Identify which cell holds the provided text, then report its (X, Y) central coordinate. 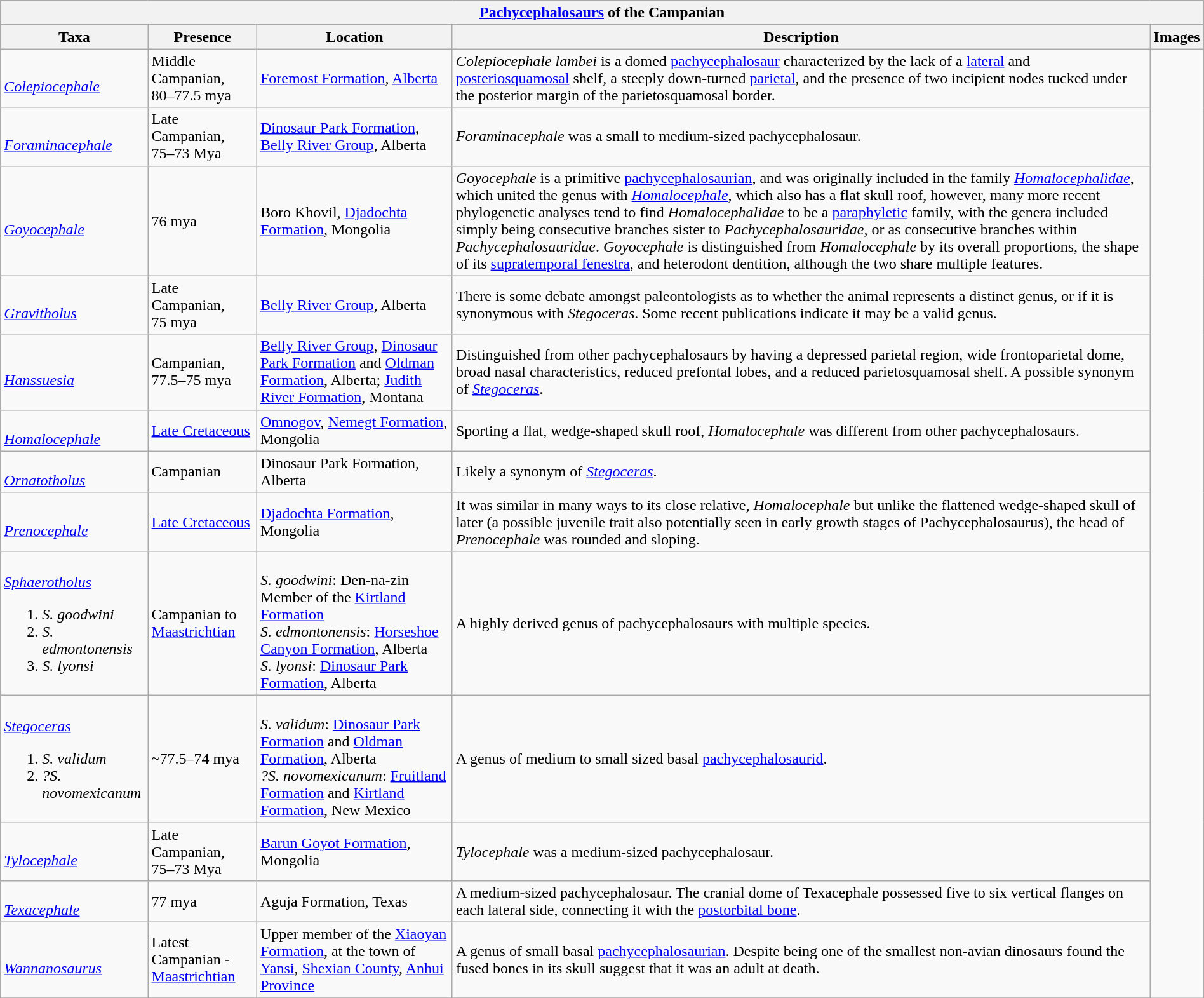
Likely a synonym of Stegoceras. (801, 471)
Campanian to Maastrichtian (202, 623)
Aguja Formation, Texas (354, 902)
Barun Goyot Formation, Mongolia (354, 851)
StegocerasS. validum?S. novomexicanum (74, 759)
Foremost Formation, Alberta (354, 78)
Boro Khovil, Djadochta Formation, Mongolia (354, 221)
Tylocephale was a medium-sized pachycephalosaur. (801, 851)
A highly derived genus of pachycephalosaurs with multiple species. (801, 623)
Upper member of the Xiaoyan Formation, at the town of Yansi, Shexian County, Anhui Province (354, 961)
S. validum: Dinosaur Park Formation and Oldman Formation, Alberta?S. novomexicanum: Fruitland Formation and Kirtland Formation, New Mexico (354, 759)
Homalocephale (74, 431)
Images (1177, 37)
Belly River Group, Alberta (354, 305)
Latest Campanian - Maastrichtian (202, 961)
Taxa (74, 37)
76 mya (202, 221)
SphaerotholusS. goodwiniS. edmontonensisS. lyonsi (74, 623)
Pachycephalosaurs of the Campanian (602, 13)
Belly River Group, Dinosaur Park Formation and Oldman Formation, Alberta; Judith River Formation, Montana (354, 372)
Prenocephale (74, 522)
Omnogov, Nemegt Formation, Mongolia (354, 431)
Campanian (202, 471)
Description (801, 37)
Foraminacephale was a small to medium-sized pachycephalosaur. (801, 137)
Dinosaur Park Formation, Alberta (354, 471)
Location (354, 37)
Gravitholus (74, 305)
Wannanosaurus (74, 961)
Colepiocephale (74, 78)
Djadochta Formation, Mongolia (354, 522)
Presence (202, 37)
Campanian, 77.5–75 mya (202, 372)
~77.5–74 mya (202, 759)
Ornatotholus (74, 471)
77 mya (202, 902)
A genus of medium to small sized basal pachycephalosaurid. (801, 759)
Goyocephale (74, 221)
Sporting a flat, wedge-shaped skull roof, Homalocephale was different from other pachycephalosaurs. (801, 431)
Middle Campanian,80–77.5 mya (202, 78)
Texacephale (74, 902)
Late Campanian,75 mya (202, 305)
Tylocephale (74, 851)
Dinosaur Park Formation, Belly River Group, Alberta (354, 137)
Hanssuesia (74, 372)
Foraminacephale (74, 137)
